Pinpoint the cell where the given text exists, returning its [x, y] midpoint coordinate. 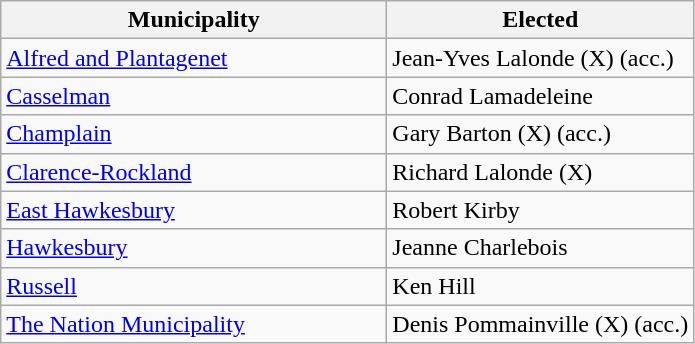
Robert Kirby [540, 210]
East Hawkesbury [194, 210]
Champlain [194, 134]
Jeanne Charlebois [540, 248]
Gary Barton (X) (acc.) [540, 134]
Alfred and Plantagenet [194, 58]
Hawkesbury [194, 248]
Conrad Lamadeleine [540, 96]
The Nation Municipality [194, 324]
Ken Hill [540, 286]
Denis Pommainville (X) (acc.) [540, 324]
Richard Lalonde (X) [540, 172]
Russell [194, 286]
Municipality [194, 20]
Casselman [194, 96]
Clarence-Rockland [194, 172]
Elected [540, 20]
Jean-Yves Lalonde (X) (acc.) [540, 58]
